Search for the cell housing the specified text and yield its (x, y) center coordinate. 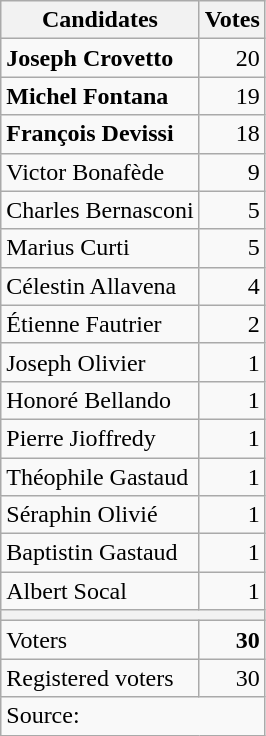
18 (232, 134)
Théophile Gastaud (100, 477)
Baptistin Gastaud (100, 553)
20 (232, 58)
Votes (232, 20)
Célestin Allavena (100, 286)
Albert Socal (100, 591)
Marius Curti (100, 248)
Voters (100, 640)
Joseph Olivier (100, 362)
Source: (134, 716)
Candidates (100, 20)
Honoré Bellando (100, 400)
Pierre Jioffredy (100, 438)
Joseph Crovetto (100, 58)
2 (232, 324)
François Devissi (100, 134)
19 (232, 96)
Michel Fontana (100, 96)
Séraphin Olivié (100, 515)
Victor Bonafède (100, 172)
Charles Bernasconi (100, 210)
Registered voters (100, 678)
Étienne Fautrier (100, 324)
4 (232, 286)
9 (232, 172)
